Locate the cell with the specified text and output its (x, y) center coordinate. 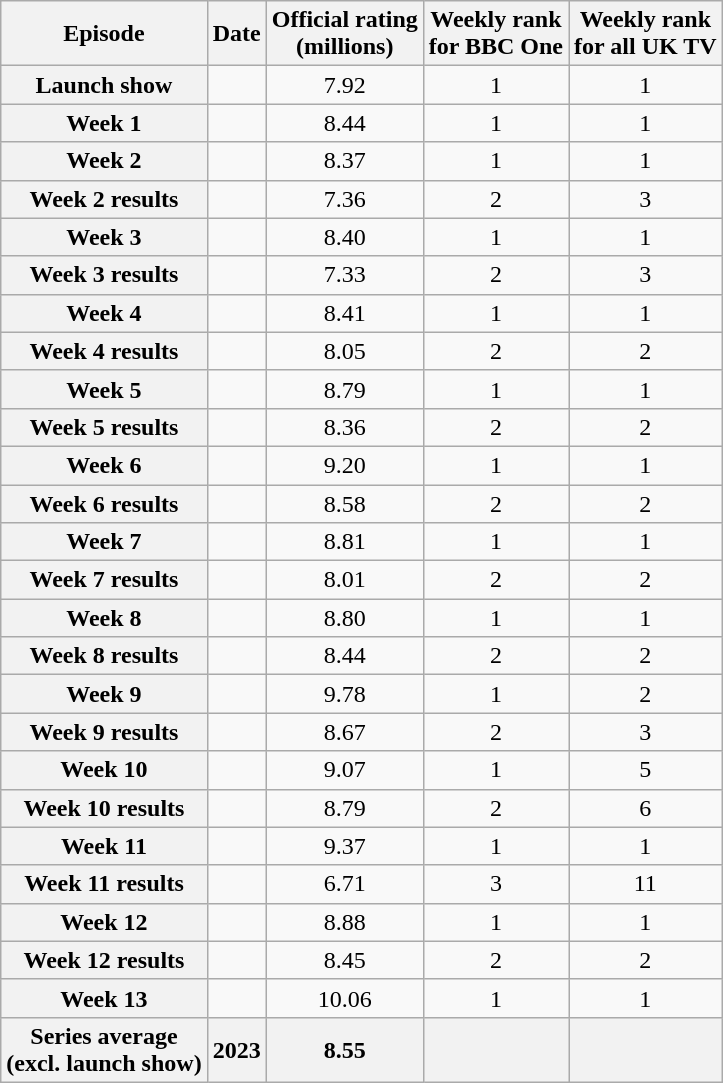
11 (646, 884)
7.33 (344, 275)
Week 5 (104, 389)
7.92 (344, 85)
8.36 (344, 427)
Week 1 (104, 123)
8.41 (344, 313)
Week 8 results (104, 656)
Week 3 (104, 237)
2023 (236, 1050)
Week 5 results (104, 427)
8.37 (344, 161)
8.45 (344, 960)
Week 7 (104, 542)
8.01 (344, 580)
Week 4 (104, 313)
8.40 (344, 237)
6 (646, 808)
Week 4 results (104, 351)
10.06 (344, 998)
Week 9 (104, 694)
Week 7 results (104, 580)
Official rating(millions) (344, 34)
Week 8 (104, 618)
Week 9 results (104, 732)
9.78 (344, 694)
7.36 (344, 199)
6.71 (344, 884)
Week 11 (104, 846)
Week 10 (104, 770)
8.58 (344, 503)
8.80 (344, 618)
Week 2 results (104, 199)
Weekly rankfor BBC One (496, 34)
Series average(excl. launch show) (104, 1050)
Week 12 (104, 922)
Launch show (104, 85)
8.05 (344, 351)
Week 6 (104, 465)
8.55 (344, 1050)
Date (236, 34)
8.81 (344, 542)
Week 2 (104, 161)
Week 11 results (104, 884)
Weekly rankfor all UK TV (646, 34)
Week 10 results (104, 808)
8.88 (344, 922)
Week 13 (104, 998)
Week 3 results (104, 275)
5 (646, 770)
8.67 (344, 732)
Week 6 results (104, 503)
9.20 (344, 465)
Week 12 results (104, 960)
Episode (104, 34)
9.37 (344, 846)
9.07 (344, 770)
